Output the (X, Y) coordinate of the center of the cell containing the given text.  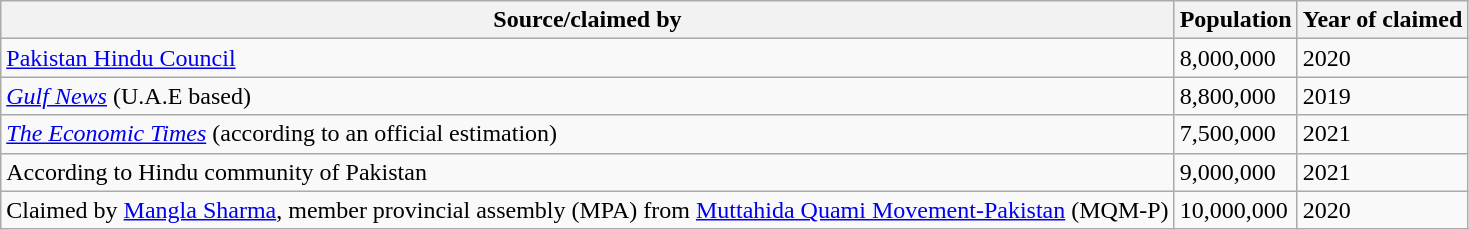
Source/claimed by (588, 20)
9,000,000 (1236, 172)
Gulf News (U.A.E based) (588, 96)
10,000,000 (1236, 210)
Year of claimed (1382, 20)
According to Hindu community of Pakistan (588, 172)
Population (1236, 20)
2019 (1382, 96)
Pakistan Hindu Council (588, 58)
The Economic Times (according to an official estimation) (588, 134)
8,800,000 (1236, 96)
7,500,000 (1236, 134)
Claimed by Mangla Sharma, member provincial assembly (MPA) from Muttahida Quami Movement-Pakistan (MQM-P) (588, 210)
8,000,000 (1236, 58)
